Detect which cell encompasses the target text, then output its (x, y) center coordinate. 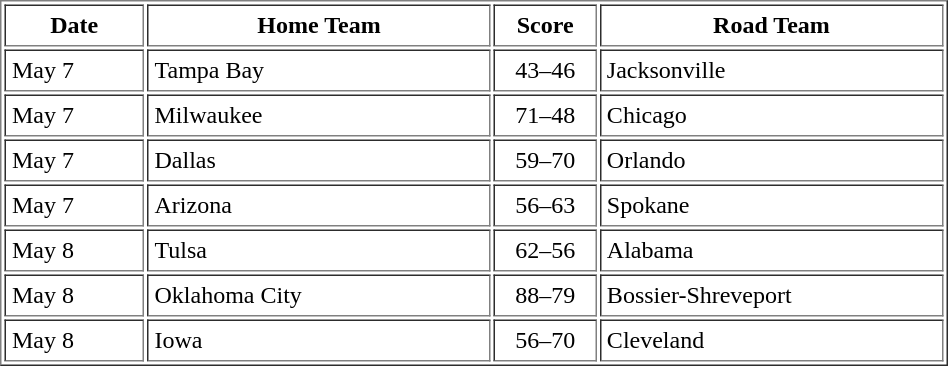
62–56 (545, 251)
Arizona (319, 205)
43–46 (545, 71)
Tampa Bay (319, 71)
Road Team (771, 25)
Spokane (771, 205)
Chicago (771, 115)
88–79 (545, 295)
Date (74, 25)
Tulsa (319, 251)
Iowa (319, 341)
Jacksonville (771, 71)
71–48 (545, 115)
Milwaukee (319, 115)
59–70 (545, 161)
Dallas (319, 161)
56–70 (545, 341)
Score (545, 25)
Home Team (319, 25)
Orlando (771, 161)
56–63 (545, 205)
Alabama (771, 251)
Bossier-Shreveport (771, 295)
Cleveland (771, 341)
Oklahoma City (319, 295)
